Return the (x, y) coordinate for the center point of the cell that contains the specified text.  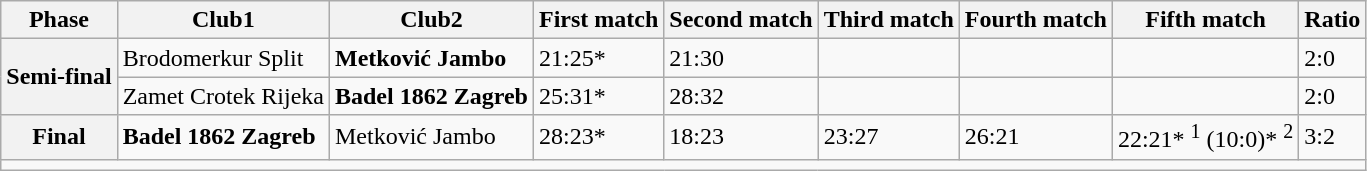
Semi-final (59, 77)
21:25* (598, 58)
22:21* 1 (10:0)* 2 (1205, 138)
26:21 (1036, 138)
Ratio (1332, 20)
28:32 (741, 96)
21:30 (741, 58)
Final (59, 138)
First match (598, 20)
Zamet Crotek Rijeka (223, 96)
28:23* (598, 138)
Club2 (431, 20)
18:23 (741, 138)
Fifth match (1205, 20)
Brodomerkur Split (223, 58)
25:31* (598, 96)
Second match (741, 20)
Phase (59, 20)
Fourth match (1036, 20)
Club1 (223, 20)
3:2 (1332, 138)
23:27 (888, 138)
Third match (888, 20)
